Return (X, Y) of the center of cell containing provided text 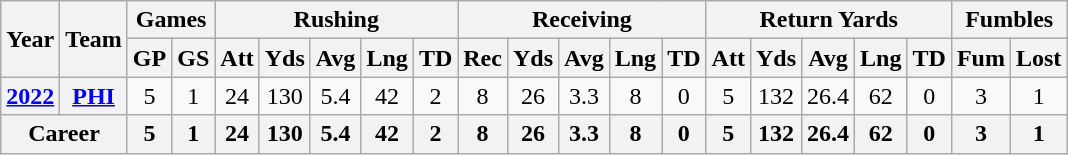
GS (194, 58)
2022 (30, 96)
Career (64, 134)
Rec (483, 58)
Fum (980, 58)
Games (170, 20)
Year (30, 39)
Return Yards (828, 20)
Lost (1038, 58)
Receiving (582, 20)
GP (149, 58)
Rushing (336, 20)
Fumbles (1008, 20)
PHI (94, 96)
Team (94, 39)
